Scan for the cell matching the given text and deliver its (x, y) coordinate at center. 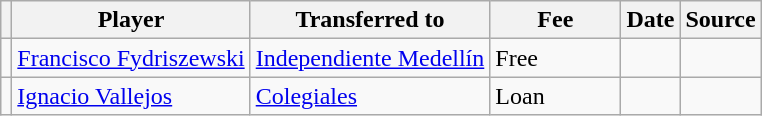
Colegiales (370, 96)
Fee (556, 20)
Source (720, 20)
Francisco Fydriszewski (131, 58)
Player (131, 20)
Transferred to (370, 20)
Independiente Medellín (370, 58)
Ignacio Vallejos (131, 96)
Loan (556, 96)
Free (556, 58)
Date (650, 20)
